Scan for the cell matching the given text and deliver its (X, Y) coordinate at center. 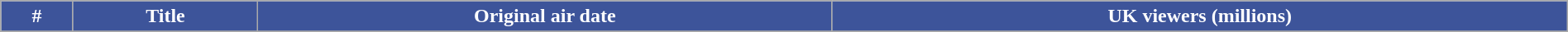
UK viewers (millions) (1199, 16)
Title (165, 16)
Original air date (544, 16)
# (37, 16)
